Return [x, y] of the center of cell containing provided text 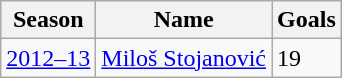
2012–13 [48, 58]
19 [307, 58]
Season [48, 20]
Name [184, 20]
Miloš Stojanović [184, 58]
Goals [307, 20]
